Return (x, y) of the center of cell containing provided text 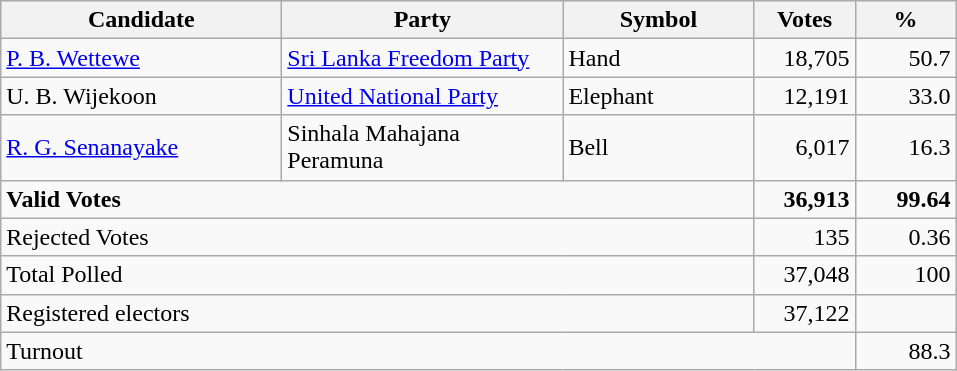
United National Party (422, 96)
33.0 (906, 96)
R. G. Senanayake (142, 148)
Sri Lanka Freedom Party (422, 58)
135 (804, 237)
16.3 (906, 148)
6,017 (804, 148)
Total Polled (378, 275)
36,913 (804, 199)
50.7 (906, 58)
37,048 (804, 275)
Elephant (658, 96)
12,191 (804, 96)
Candidate (142, 20)
37,122 (804, 313)
Party (422, 20)
18,705 (804, 58)
99.64 (906, 199)
U. B. Wijekoon (142, 96)
Hand (658, 58)
Bell (658, 148)
Rejected Votes (378, 237)
Votes (804, 20)
100 (906, 275)
0.36 (906, 237)
Registered electors (378, 313)
Valid Votes (378, 199)
Symbol (658, 20)
% (906, 20)
P. B. Wettewe (142, 58)
Turnout (428, 351)
88.3 (906, 351)
Sinhala Mahajana Peramuna (422, 148)
